From the cell containing the given text, extract its center point as (x, y) coordinate. 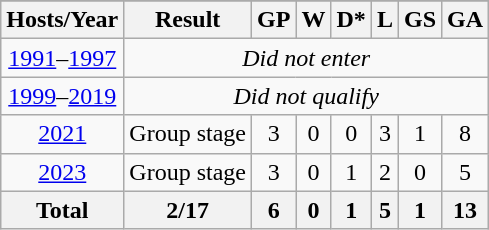
2 (384, 172)
2023 (62, 172)
13 (466, 210)
GP (274, 20)
GA (466, 20)
Total (62, 210)
Hosts/Year (62, 20)
1991–1997 (62, 58)
W (314, 20)
L (384, 20)
GS (420, 20)
6 (274, 210)
Did not qualify (306, 96)
Did not enter (306, 58)
Result (188, 20)
D* (351, 20)
1999–2019 (62, 96)
2021 (62, 134)
8 (466, 134)
2/17 (188, 210)
